For the text-containing cell, return its midpoint in (X, Y) coordinate format. 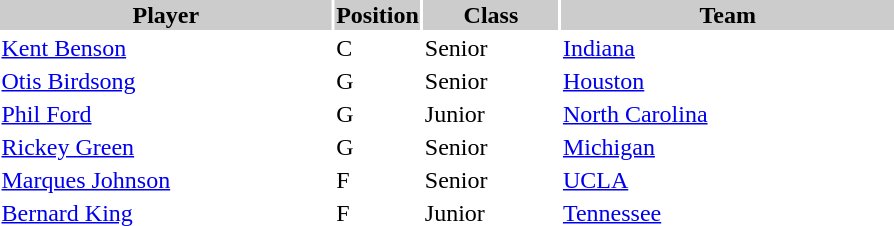
Kent Benson (166, 48)
Position (378, 15)
C (378, 48)
Player (166, 15)
Team (728, 15)
Indiana (728, 48)
Marques Johnson (166, 180)
Class (490, 15)
Otis Birdsong (166, 81)
Rickey Green (166, 147)
F (378, 180)
Junior (490, 114)
Houston (728, 81)
Phil Ford (166, 114)
North Carolina (728, 114)
Michigan (728, 147)
UCLA (728, 180)
